Extract the [x, y] coordinate from the center of the cell holding the provided text.  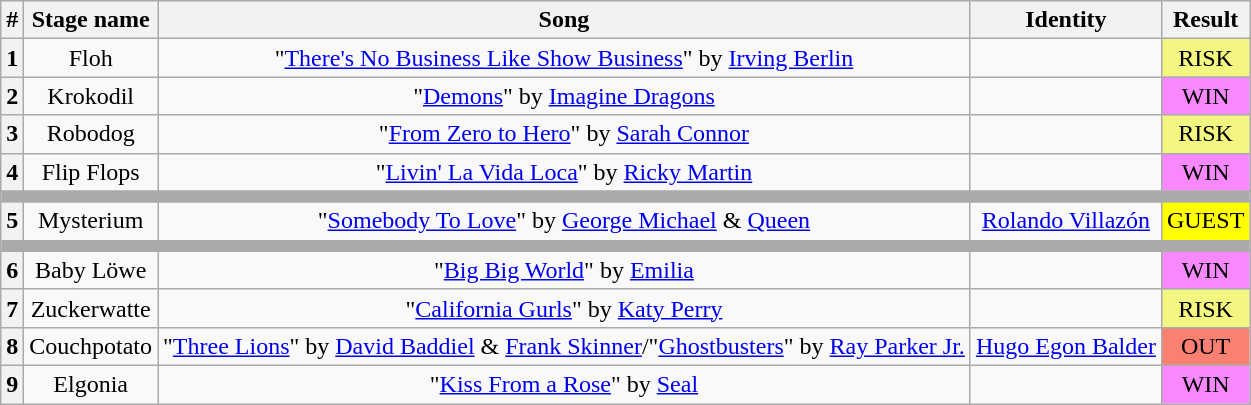
"Demons" by Imagine Dragons [564, 96]
Robodog [91, 134]
2 [12, 96]
3 [12, 134]
Flip Flops [91, 172]
"Three Lions" by David Baddiel & Frank Skinner/"Ghostbusters" by Ray Parker Jr. [564, 346]
1 [12, 58]
7 [12, 308]
Krokodil [91, 96]
"Livin' La Vida Loca" by Ricky Martin [564, 172]
"There's No Business Like Show Business" by Irving Berlin [564, 58]
4 [12, 172]
Rolando Villazón [1066, 221]
Couchpotato [91, 346]
Baby Löwe [91, 270]
"From Zero to Hero" by Sarah Connor [564, 134]
Elgonia [91, 384]
Zuckerwatte [91, 308]
"Big Big World" by Emilia [564, 270]
Hugo Egon Balder [1066, 346]
8 [12, 346]
6 [12, 270]
# [12, 20]
OUT [1205, 346]
5 [12, 221]
Identity [1066, 20]
Floh [91, 58]
9 [12, 384]
Song [564, 20]
"Somebody To Love" by George Michael & Queen [564, 221]
"California Gurls" by Katy Perry [564, 308]
Mysterium [91, 221]
Result [1205, 20]
Stage name [91, 20]
GUEST [1205, 221]
"Kiss From a Rose" by Seal [564, 384]
